Detect which cell encompasses the target text, then output its (X, Y) center coordinate. 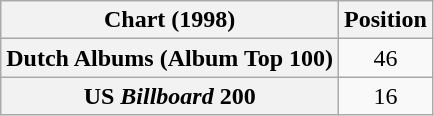
Dutch Albums (Album Top 100) (170, 58)
Chart (1998) (170, 20)
46 (386, 58)
Position (386, 20)
US Billboard 200 (170, 96)
16 (386, 96)
